Locate the cell with the specified text and output its (X, Y) center coordinate. 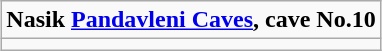
Nasik Pandavleni Caves, cave No.10 (191, 20)
